Return the (X, Y) coordinate for the center point of the cell that contains the specified text.  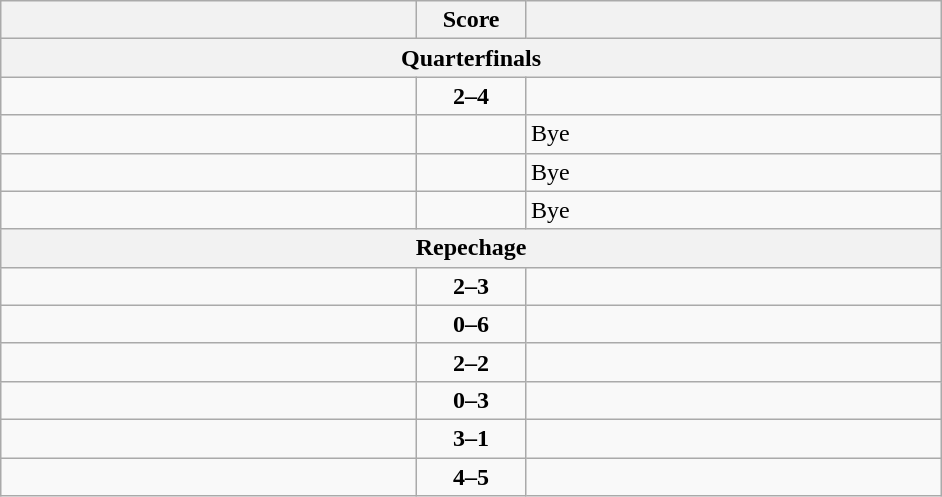
Repechage (472, 248)
2–2 (472, 362)
0–3 (472, 400)
0–6 (472, 324)
2–4 (472, 96)
4–5 (472, 477)
Score (472, 20)
Quarterfinals (472, 58)
3–1 (472, 438)
2–3 (472, 286)
